Find where the given text appears and provide that cell's center as (X, Y) coordinate. 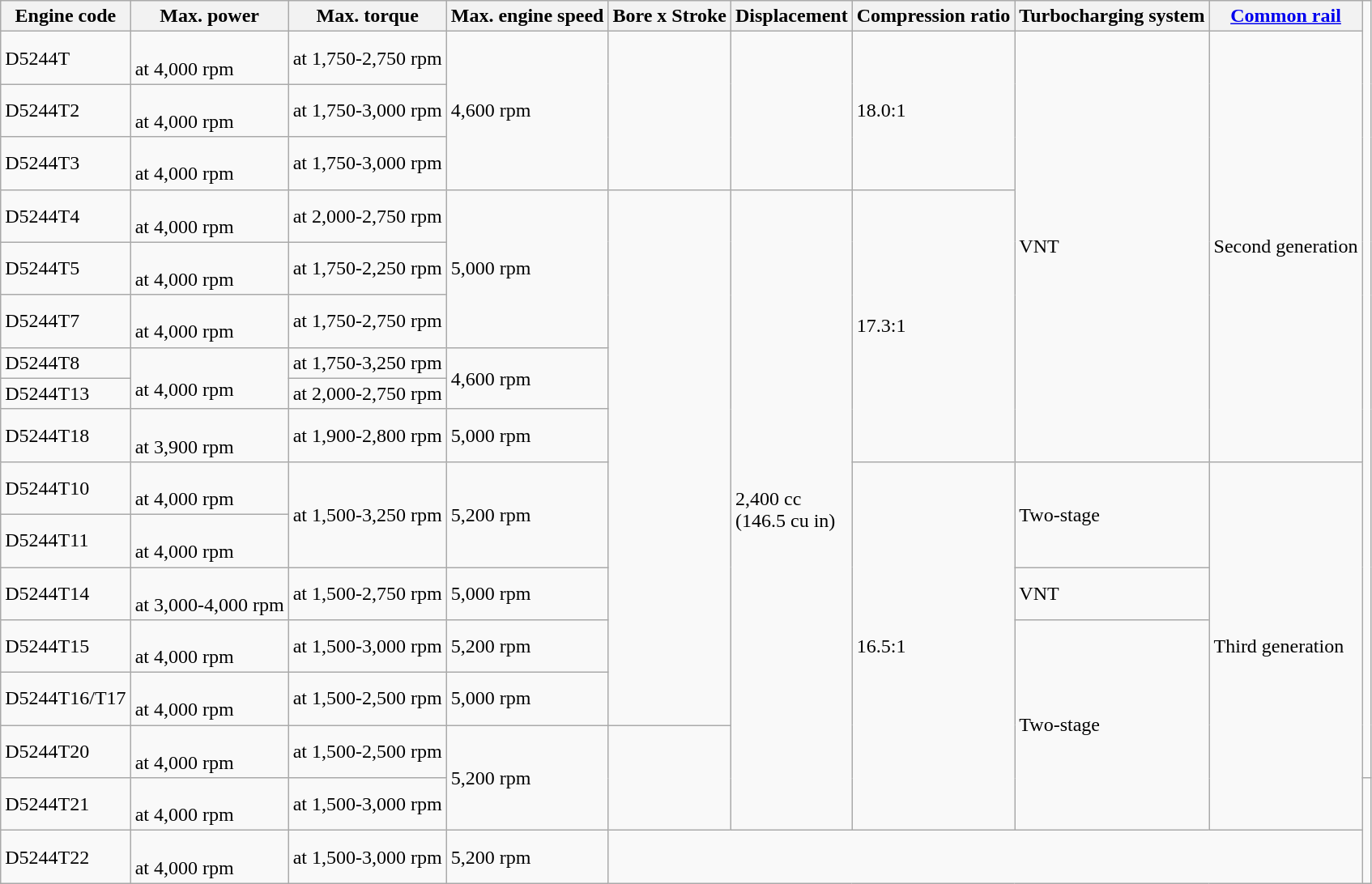
D5244T13 (66, 393)
17.3:1 (933, 325)
Common rail (1286, 16)
at 3,000-4,000 rpm (209, 593)
Turbocharging system (1112, 16)
D5244T5 (66, 269)
D5244T2 (66, 110)
at 1,750-3,250 rpm (368, 363)
at 3,900 rpm (209, 436)
D5244T21 (66, 805)
16.5:1 (933, 646)
Max. power (209, 16)
D5244T20 (66, 751)
at 1,500-3,250 rpm (368, 514)
D5244T22 (66, 856)
D5244T16/T17 (66, 699)
D5244T7 (66, 321)
Bore x Stroke (670, 16)
D5244T11 (66, 541)
2,400 cc(146.5 cu in) (791, 510)
D5244T4 (66, 215)
D5244T15 (66, 646)
Compression ratio (933, 16)
D5244T10 (66, 487)
Max. engine speed (527, 16)
D5244T (66, 58)
18.0:1 (933, 110)
D5244T3 (66, 164)
Engine code (66, 16)
at 1,900-2,800 rpm (368, 436)
Third generation (1286, 646)
Displacement (791, 16)
at 1,500-2,750 rpm (368, 593)
Second generation (1286, 247)
Max. torque (368, 16)
D5244T18 (66, 436)
at 1,750-2,250 rpm (368, 269)
D5244T8 (66, 363)
D5244T14 (66, 593)
